Provide the (x, y) coordinate of the cell's center where the given text is located.  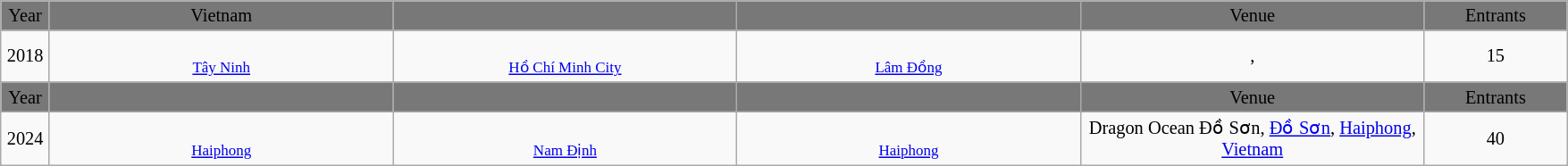
2024 (25, 137)
Dragon Ocean Đồ Sơn, Đồ Sơn, Haiphong, Vietnam (1253, 137)
Vietnam (222, 15)
Nam Định (565, 137)
Hồ Chí Minh City (565, 56)
Lâm Đồng (910, 56)
15 (1496, 56)
2018 (25, 56)
40 (1496, 137)
, (1253, 56)
Tây Ninh (222, 56)
